Return [X, Y] of the center of cell containing provided text 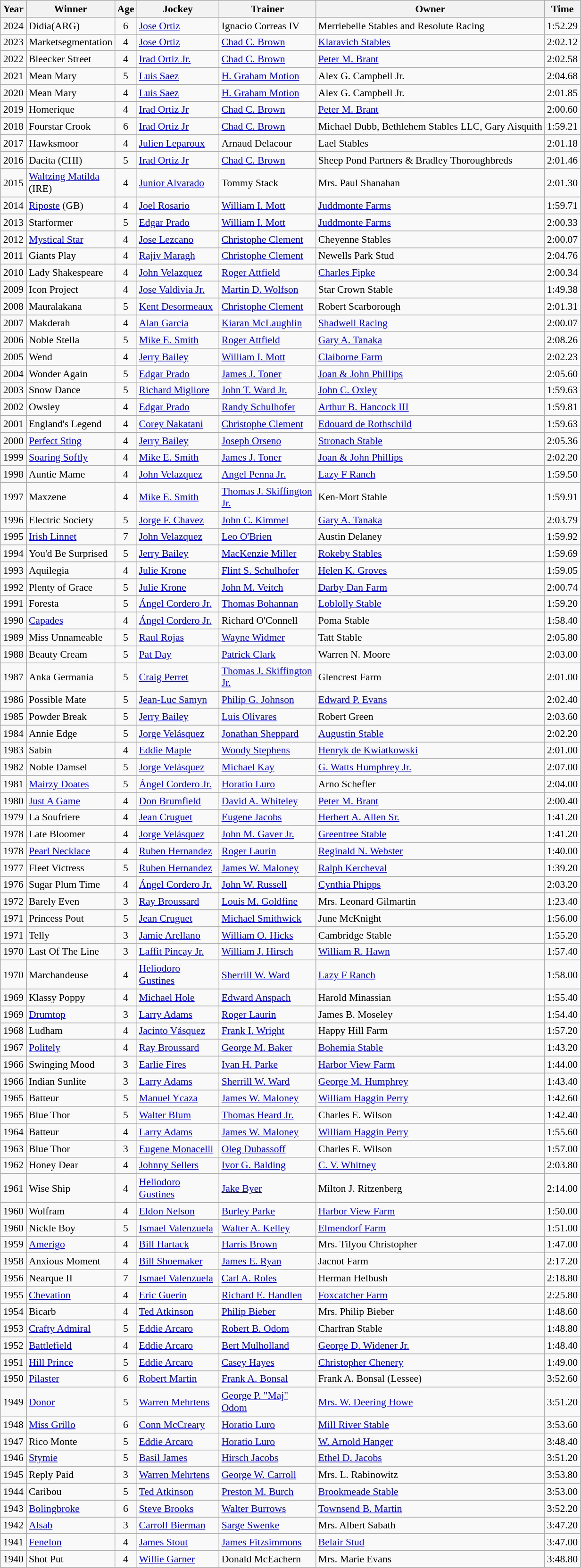
Crafty Admiral [71, 1329]
2003 [13, 390]
2:08.26 [562, 340]
Drumtop [71, 1015]
2013 [13, 223]
Michael Smithwick [268, 918]
Noble Stella [71, 340]
Rico Monte [71, 1442]
Hill Prince [71, 1362]
1:58.40 [562, 621]
Eddie Maple [178, 751]
G. Watts Humphrey Jr. [430, 767]
1:40.00 [562, 851]
Telly [71, 935]
Arthur B. Hancock III [430, 407]
Alsab [71, 1526]
1956 [13, 1279]
Mauralakana [71, 306]
Didia(ARG) [71, 26]
Ralph Kercheval [430, 868]
1:23.40 [562, 902]
1:59.50 [562, 475]
2:04.76 [562, 256]
1951 [13, 1362]
2000 [13, 441]
Makderah [71, 323]
Mystical Star [71, 239]
1980 [13, 801]
Perfect Sting [71, 441]
2010 [13, 273]
John W. Russell [268, 885]
Thomas Heard Jr. [268, 1115]
1:42.40 [562, 1115]
Mrs. Leonard Gilmartin [430, 902]
2019 [13, 110]
Plenty of Grace [71, 587]
Mairzy Doates [71, 784]
2:05.60 [562, 374]
Glencrest Farm [430, 677]
2:02.12 [562, 42]
1:52.29 [562, 26]
3:48.80 [562, 1559]
Luis Olivares [268, 717]
Harold Minassian [430, 998]
Lady Shakespeare [71, 273]
Rajiv Maragh [178, 256]
1:55.60 [562, 1132]
1958 [13, 1262]
Patrick Clark [268, 654]
Henryk de Kwiatkowski [430, 751]
Ludham [71, 1031]
1:47.00 [562, 1245]
Jake Byer [268, 1188]
3:52.60 [562, 1379]
1948 [13, 1425]
Shadwell Racing [430, 323]
Michael Dubb, Bethlehem Stables LLC, Gary Aisquith [430, 127]
Caribou [71, 1492]
Cambridge Stable [430, 935]
3:47.20 [562, 1526]
1968 [13, 1031]
Harris Brown [268, 1245]
2:00.60 [562, 110]
Poma Stable [430, 621]
1:58.00 [562, 975]
Electric Society [71, 520]
Preston M. Burch [268, 1492]
1:49.00 [562, 1362]
2007 [13, 323]
Edward Anspach [268, 998]
1:59.21 [562, 127]
Helen K. Groves [430, 570]
1:55.20 [562, 935]
Anka Germania [71, 677]
Ignacio Correas IV [268, 26]
George D. Widener Jr. [430, 1345]
Eldon Nelson [178, 1211]
1:39.20 [562, 868]
1995 [13, 537]
Fleet Victress [71, 868]
1:59.20 [562, 604]
Randy Schulhofer [268, 407]
Wend [71, 357]
Foxcatcher Farm [430, 1295]
1952 [13, 1345]
2:00.74 [562, 587]
William O. Hicks [268, 935]
1:55.40 [562, 998]
Amerigo [71, 1245]
Burley Parke [268, 1211]
Martin D. Wolfson [268, 290]
Corey Nakatani [178, 424]
Waltzing Matilda (IRE) [71, 183]
1967 [13, 1048]
Michael Kay [268, 767]
2:25.80 [562, 1295]
2008 [13, 306]
John C. Kimmel [268, 520]
Brookmeade Stable [430, 1492]
Stronach Stable [430, 441]
Honey Dear [71, 1165]
Philip G. Johnson [268, 700]
Robert Green [430, 717]
1:48.80 [562, 1329]
2:02.40 [562, 700]
Basil James [178, 1458]
Charfran Stable [430, 1329]
James E. Ryan [268, 1262]
Mrs. Albert Sabath [430, 1526]
MacKenzie Miller [268, 554]
2:01.31 [562, 306]
1997 [13, 497]
1976 [13, 885]
James Stout [178, 1543]
Newells Park Stud [430, 256]
3:47.00 [562, 1543]
Indian Sunlite [71, 1081]
Jean-Luc Samyn [178, 700]
Nickle Boy [71, 1228]
2:18.80 [562, 1279]
Robert B. Odom [268, 1329]
Alan Garcia [178, 323]
Charles Fipke [430, 273]
Donald McEachern [268, 1559]
Pilaster [71, 1379]
2:01.18 [562, 143]
Craig Perret [178, 677]
Earlie Fires [178, 1065]
Loblolly Stable [430, 604]
Angel Penna Jr. [268, 475]
2016 [13, 160]
Arno Schefler [430, 784]
2:00.34 [562, 273]
Bert Mulholland [268, 1345]
2012 [13, 239]
Annie Edge [71, 734]
1:59.92 [562, 537]
2024 [13, 26]
3:48.40 [562, 1442]
2005 [13, 357]
You'd Be Surprised [71, 554]
1986 [13, 700]
Claiborne Farm [430, 357]
Barely Even [71, 902]
Anxious Moment [71, 1262]
Mrs. Marie Evans [430, 1559]
Jonathan Sheppard [268, 734]
Sabin [71, 751]
Possible Mate [71, 700]
1979 [13, 817]
2:02.23 [562, 357]
1950 [13, 1379]
George M. Baker [268, 1048]
1964 [13, 1132]
2:02.58 [562, 59]
George M. Humphrey [430, 1081]
Pat Day [178, 654]
James B. Moseley [430, 1015]
Dacita (CHI) [71, 160]
3:52.20 [562, 1509]
2:03.00 [562, 654]
Just A Game [71, 801]
Junior Alvarado [178, 183]
Star Crown Stable [430, 290]
2015 [13, 183]
Hirsch Jacobs [268, 1458]
1:59.69 [562, 554]
Johnny Sellers [178, 1165]
Carl A. Roles [268, 1279]
Soaring Softly [71, 458]
Conn McCreary [178, 1425]
2:01.85 [562, 93]
3:53.00 [562, 1492]
2001 [13, 424]
Julien Leparoux [178, 143]
2:00.33 [562, 223]
2006 [13, 340]
Wolfram [71, 1211]
Homerique [71, 110]
Tatt Stable [430, 638]
Bicarb [71, 1312]
1949 [13, 1402]
Mrs. Paul Shanahan [430, 183]
2:03.80 [562, 1165]
2:03.20 [562, 885]
1942 [13, 1526]
Snow Dance [71, 390]
2014 [13, 206]
Time [562, 9]
1:59.81 [562, 407]
Capades [71, 621]
1982 [13, 767]
Ethel D. Jacobs [430, 1458]
1972 [13, 902]
2:04.68 [562, 76]
Edouard de Rothschild [430, 424]
Austin Delaney [430, 537]
Reply Paid [71, 1475]
Mill River Stable [430, 1425]
1963 [13, 1149]
Merriebelle Stables and Resolute Racing [430, 26]
1946 [13, 1458]
2:04.00 [562, 784]
Winner [71, 9]
1998 [13, 475]
Rokeby Stables [430, 554]
1947 [13, 1442]
Chevation [71, 1295]
Jorge F. Chavez [178, 520]
Steve Brooks [178, 1509]
Ivor G. Balding [268, 1165]
Jose Valdivia Jr. [178, 290]
Jacnot Farm [430, 1262]
Joel Rosario [178, 206]
Philip Bieber [268, 1312]
Ken-Mort Stable [430, 497]
Carroll Bierman [178, 1526]
Marketsegmentation [71, 42]
3:53.80 [562, 1475]
Casey Hayes [268, 1362]
Irad Ortiz Jr. [178, 59]
Miss Unnameable [71, 638]
Hawksmoor [71, 143]
Bill Hartack [178, 1245]
Elmendorf Farm [430, 1228]
Leo O'Brien [268, 537]
Don Brumfield [178, 801]
1953 [13, 1329]
Richard Migliore [178, 390]
Mrs. Tilyou Christopher [430, 1245]
Miss Grillo [71, 1425]
2:03.60 [562, 717]
Warren N. Moore [430, 654]
1941 [13, 1543]
Foresta [71, 604]
1:44.00 [562, 1065]
1954 [13, 1312]
2:05.36 [562, 441]
Donor [71, 1402]
1992 [13, 587]
Robert Scarborough [430, 306]
Bill Shoemaker [178, 1262]
Sheep Pond Partners & Bradley Thoroughbreds [430, 160]
Beauty Cream [71, 654]
2:01.46 [562, 160]
Bleecker Street [71, 59]
Laffit Pincay Jr. [178, 952]
1990 [13, 621]
Age [125, 9]
2021 [13, 76]
Reginald N. Webster [430, 851]
1984 [13, 734]
Eric Guerin [178, 1295]
Belair Stud [430, 1543]
Maxzene [71, 497]
Bolingbroke [71, 1509]
Giants Play [71, 256]
2:03.79 [562, 520]
1:51.00 [562, 1228]
1977 [13, 868]
Pearl Necklace [71, 851]
1:50.00 [562, 1211]
1987 [13, 677]
Manuel Ycaza [178, 1098]
Jose Lezcano [178, 239]
James Fitzsimmons [268, 1543]
June McKnight [430, 918]
Klassy Poppy [71, 998]
Eugene Jacobs [268, 817]
Jamie Arellano [178, 935]
Shot Put [71, 1559]
Frank I. Wright [268, 1031]
Townsend B. Martin [430, 1509]
Augustin Stable [430, 734]
1991 [13, 604]
1:59.91 [562, 497]
C. V. Whitney [430, 1165]
Wayne Widmer [268, 638]
George P. "Maj" Odom [268, 1402]
Owner [430, 9]
1:48.40 [562, 1345]
Starformer [71, 223]
Louis M. Goldfine [268, 902]
1955 [13, 1295]
Trainer [268, 9]
Sugar Plum Time [71, 885]
1945 [13, 1475]
1:48.60 [562, 1312]
Flint S. Schulhofer [268, 570]
Robert Martin [178, 1379]
Willie Garner [178, 1559]
1988 [13, 654]
Tommy Stack [268, 183]
Walter Burrows [268, 1509]
Politely [71, 1048]
Eugene Monacelli [178, 1149]
Michael Hole [178, 998]
William R. Hawn [430, 952]
2:00.40 [562, 801]
Greentree Stable [430, 834]
2022 [13, 59]
Sarge Swenke [268, 1526]
1:59.71 [562, 206]
1:43.40 [562, 1081]
1944 [13, 1492]
Wonder Again [71, 374]
2018 [13, 127]
2:17.20 [562, 1262]
Christopher Chenery [430, 1362]
1983 [13, 751]
Irish Linnet [71, 537]
Noble Damsel [71, 767]
2004 [13, 374]
Kent Desormeaux [178, 306]
2020 [13, 93]
Oleg Dubassoff [268, 1149]
1:56.00 [562, 918]
1985 [13, 717]
Bohemia Stable [430, 1048]
Frank A. Bonsal [268, 1379]
Walter A. Kelley [268, 1228]
1994 [13, 554]
Auntie Mame [71, 475]
England's Legend [71, 424]
W. Arnold Hanger [430, 1442]
1:49.38 [562, 290]
Mrs. L. Rabinowitz [430, 1475]
Milton J. Ritzenberg [430, 1188]
2:01.30 [562, 183]
George W. Carroll [268, 1475]
Owsley [71, 407]
Fourstar Crook [71, 127]
Happy Hill Farm [430, 1031]
Princess Pout [71, 918]
1:57.20 [562, 1031]
1989 [13, 638]
1943 [13, 1509]
Kiaran McLaughlin [268, 323]
Herbert A. Allen Sr. [430, 817]
Cynthia Phipps [430, 885]
Frank A. Bonsal (Lessee) [430, 1379]
Riposte (GB) [71, 206]
David A. Whiteley [268, 801]
Richard O'Connell [268, 621]
2:05.80 [562, 638]
2:07.00 [562, 767]
1:43.20 [562, 1048]
1:57.40 [562, 952]
1999 [13, 458]
Last Of The Line [71, 952]
La Soufriere [71, 817]
1:59.05 [562, 570]
Arnaud Delacour [268, 143]
Walter Blum [178, 1115]
Mrs. W. Deering Howe [430, 1402]
Battlefield [71, 1345]
Klaravich Stables [430, 42]
Jacinto Vásquez [178, 1031]
Stymie [71, 1458]
Edward P. Evans [430, 700]
2:14.00 [562, 1188]
1981 [13, 784]
Marchandeuse [71, 975]
Jockey [178, 9]
Darby Dan Farm [430, 587]
Mrs. Philip Bieber [430, 1312]
1959 [13, 1245]
2011 [13, 256]
Richard E. Handlen [268, 1295]
Joseph Orseno [268, 441]
2009 [13, 290]
Ivan H. Parke [268, 1065]
John M. Veitch [268, 587]
Year [13, 9]
1:54.40 [562, 1015]
1:57.00 [562, 1149]
2002 [13, 407]
Nearque II [71, 1279]
William J. Hirsch [268, 952]
Herman Helbush [430, 1279]
Raul Rojas [178, 638]
Fenelon [71, 1543]
Late Bloomer [71, 834]
Swinging Mood [71, 1065]
John M. Gaver Jr. [268, 834]
2023 [13, 42]
Lael Stables [430, 143]
1962 [13, 1165]
John T. Ward Jr. [268, 390]
1996 [13, 520]
Cheyenne Stables [430, 239]
3:53.60 [562, 1425]
Powder Break [71, 717]
Thomas Bohannan [268, 604]
1940 [13, 1559]
1:42.60 [562, 1098]
Wise Ship [71, 1188]
Woody Stephens [268, 751]
Aquilegia [71, 570]
1993 [13, 570]
Icon Project [71, 290]
2017 [13, 143]
John C. Oxley [430, 390]
1961 [13, 1188]
